For the text-containing cell, return its midpoint in [x, y] coordinate format. 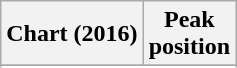
Chart (2016) [72, 34]
Peak position [189, 34]
